Scan for the cell matching the given text and deliver its (X, Y) coordinate at center. 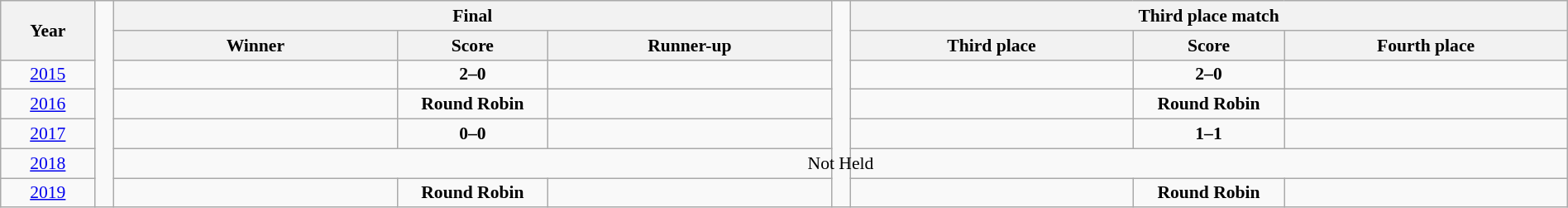
Third place match (1209, 16)
Final (473, 16)
Not Held (841, 163)
2015 (48, 75)
2016 (48, 104)
2019 (48, 193)
Year (48, 30)
Fourth place (1426, 46)
Third place (992, 46)
Runner-up (690, 46)
0–0 (473, 134)
Winner (256, 46)
1–1 (1209, 134)
2018 (48, 163)
2017 (48, 134)
